Provide the [x, y] coordinate of the cell's center where the given text is located.  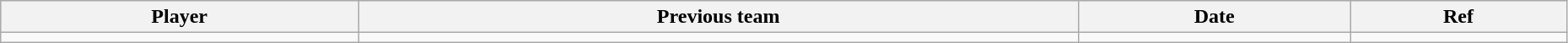
Player [180, 17]
Ref [1459, 17]
Previous team [719, 17]
Date [1215, 17]
